Provide the [X, Y] coordinate of the cell's center where the given text is located.  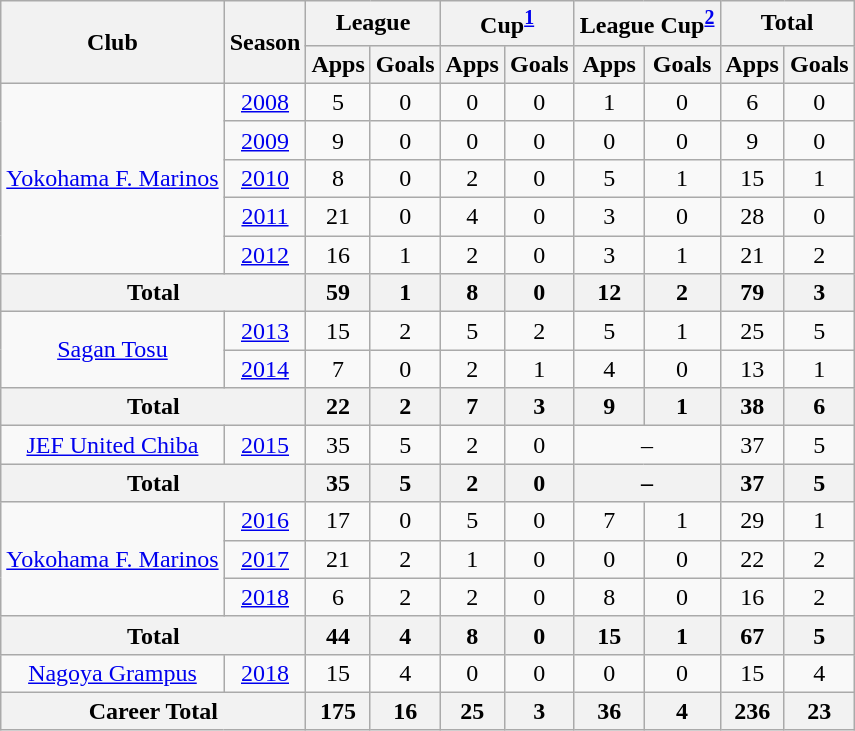
175 [338, 711]
13 [752, 369]
2008 [265, 102]
2014 [265, 369]
JEF United Chiba [112, 445]
12 [609, 293]
44 [338, 635]
29 [752, 521]
2015 [265, 445]
2013 [265, 331]
236 [752, 711]
League Cup2 [647, 24]
League [373, 24]
28 [752, 217]
Career Total [154, 711]
23 [819, 711]
2012 [265, 255]
2011 [265, 217]
67 [752, 635]
2017 [265, 559]
38 [752, 407]
59 [338, 293]
Club [112, 42]
36 [609, 711]
Sagan Tosu [112, 350]
17 [338, 521]
Season [265, 42]
2016 [265, 521]
Cup1 [507, 24]
79 [752, 293]
2009 [265, 140]
Nagoya Grampus [112, 673]
2010 [265, 178]
